For the text-containing cell, return its midpoint in [X, Y] coordinate format. 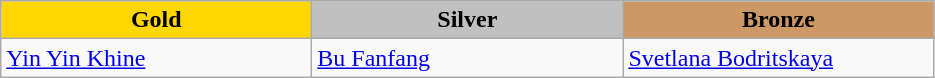
Bu Fanfang [468, 58]
Svetlana Bodritskaya [778, 58]
Yin Yin Khine [156, 58]
Silver [468, 20]
Bronze [778, 20]
Gold [156, 20]
